Scan for the cell matching the given text and deliver its (x, y) coordinate at center. 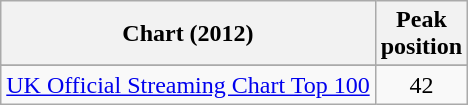
UK Official Streaming Chart Top 100 (188, 85)
Peakposition (421, 34)
42 (421, 85)
Chart (2012) (188, 34)
